Detect which cell encompasses the target text, then output its [x, y] center coordinate. 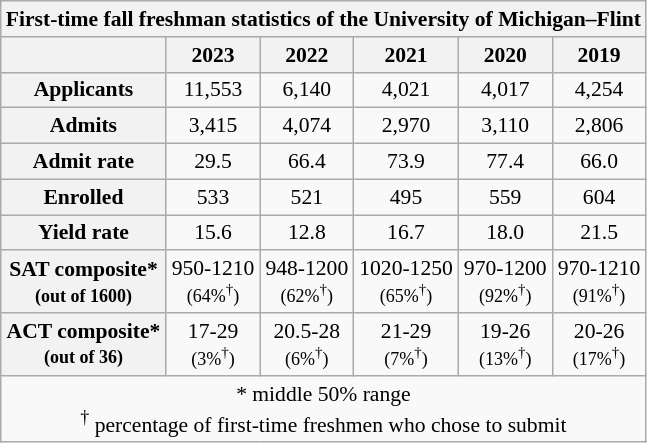
18.0 [505, 232]
559 [505, 197]
2,806 [599, 126]
3,415 [213, 126]
970-1210(91%†) [599, 282]
950-1210(64%†) [213, 282]
Admits [84, 126]
970-1200(92%†) [505, 282]
66.0 [599, 161]
12.8 [307, 232]
6,140 [307, 90]
2019 [599, 54]
19-26(13%†) [505, 344]
3,110 [505, 126]
Admit rate [84, 161]
21.5 [599, 232]
21-29(7%†) [406, 344]
Yield rate [84, 232]
Applicants [84, 90]
1020-1250(65%†) [406, 282]
2022 [307, 54]
15.6 [213, 232]
2021 [406, 54]
16.7 [406, 232]
11,553 [213, 90]
948-1200(62%†) [307, 282]
4,074 [307, 126]
29.5 [213, 161]
ACT composite*(out of 36) [84, 344]
77.4 [505, 161]
20.5-28(6%†) [307, 344]
66.4 [307, 161]
2023 [213, 54]
17-29(3%†) [213, 344]
20-26(17%†) [599, 344]
2020 [505, 54]
495 [406, 197]
4,254 [599, 90]
604 [599, 197]
521 [307, 197]
Enrolled [84, 197]
* middle 50% range † percentage of first-time freshmen who chose to submit [324, 408]
4,021 [406, 90]
4,017 [505, 90]
First-time fall freshman statistics of the University of Michigan–Flint [324, 19]
2,970 [406, 126]
533 [213, 197]
SAT composite*(out of 1600) [84, 282]
73.9 [406, 161]
